Detect which cell encompasses the target text, then output its [x, y] center coordinate. 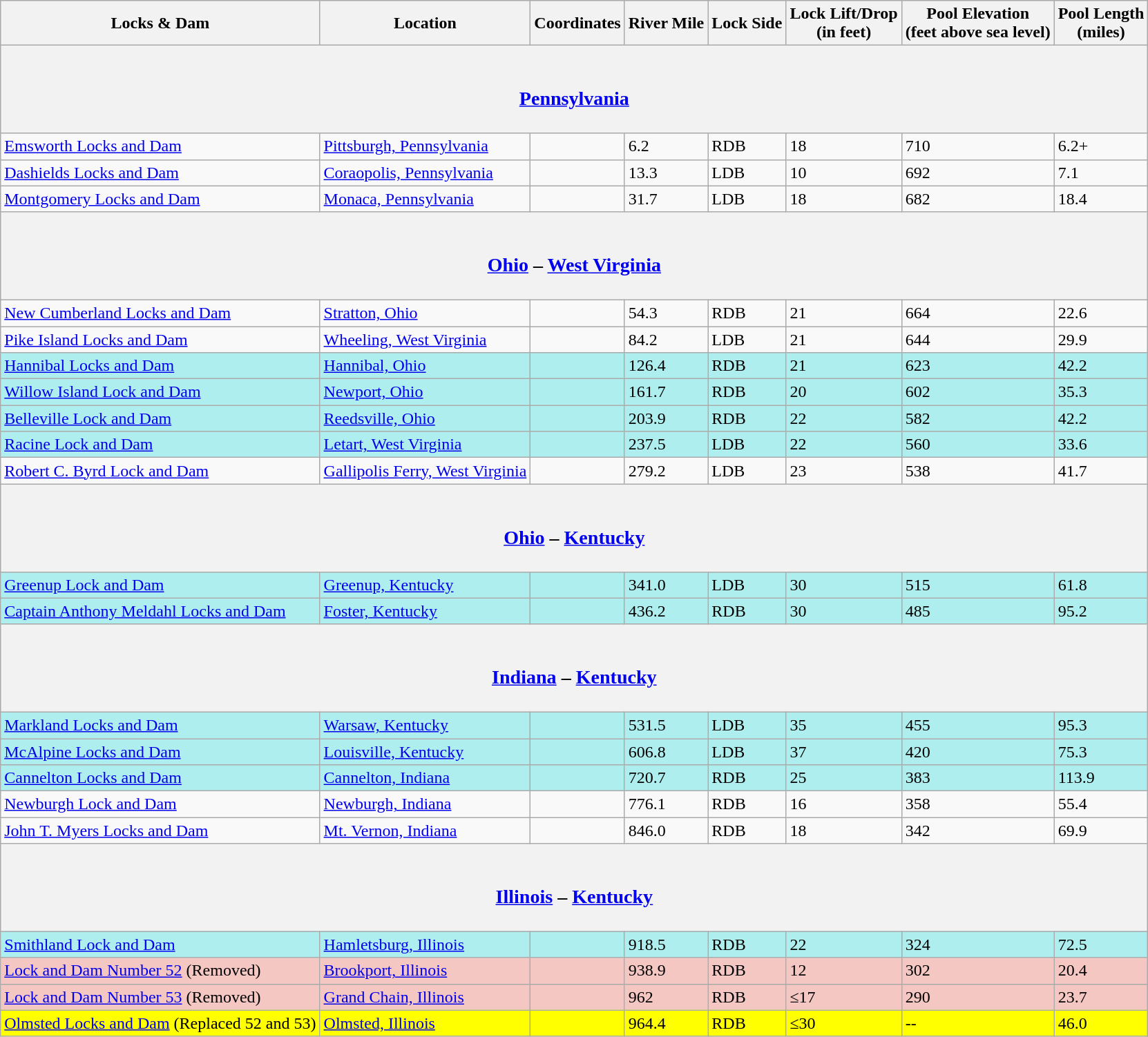
606.8 [666, 752]
Gallipolis Ferry, West Virginia [425, 471]
Stratton, Ohio [425, 313]
John T. Myers Locks and Dam [160, 831]
Monaca, Pennsylvania [425, 199]
Louisville, Kentucky [425, 752]
237.5 [666, 445]
≤30 [844, 1023]
Pool Length(miles) [1101, 23]
Lock and Dam Number 52 (Removed) [160, 971]
Ohio – West Virginia [575, 255]
-- [978, 1023]
23.7 [1101, 997]
Location [425, 23]
Letart, West Virginia [425, 445]
531.5 [666, 725]
Warsaw, Kentucky [425, 725]
342 [978, 831]
436.2 [666, 611]
664 [978, 313]
20 [844, 392]
Coraopolis, Pennsylvania [425, 173]
623 [978, 366]
Willow Island Lock and Dam [160, 392]
23 [844, 471]
75.3 [1101, 752]
10 [844, 173]
Newburgh Lock and Dam [160, 804]
Pennsylvania [575, 90]
938.9 [666, 971]
Pittsburgh, Pennsylvania [425, 146]
Smithland Lock and Dam [160, 944]
Lock Side [747, 23]
6.2+ [1101, 146]
20.4 [1101, 971]
41.7 [1101, 471]
35 [844, 725]
18.4 [1101, 199]
46.0 [1101, 1023]
Ohio – Kentucky [575, 527]
Reedsville, Ohio [425, 418]
Newburgh, Indiana [425, 804]
324 [978, 944]
560 [978, 445]
McAlpine Locks and Dam [160, 752]
Pool Elevation(feet above sea level) [978, 23]
538 [978, 471]
69.9 [1101, 831]
Olmsted Locks and Dam (Replaced 52 and 53) [160, 1023]
31.7 [666, 199]
Greenup, Kentucky [425, 585]
River Mile [666, 23]
7.1 [1101, 173]
16 [844, 804]
Newport, Ohio [425, 392]
22.6 [1101, 313]
383 [978, 778]
203.9 [666, 418]
485 [978, 611]
Hannibal Locks and Dam [160, 366]
37 [844, 752]
54.3 [666, 313]
84.2 [666, 339]
Montgomery Locks and Dam [160, 199]
New Cumberland Locks and Dam [160, 313]
Locks & Dam [160, 23]
420 [978, 752]
161.7 [666, 392]
72.5 [1101, 944]
Captain Anthony Meldahl Locks and Dam [160, 611]
61.8 [1101, 585]
33.6 [1101, 445]
Grand Chain, Illinois [425, 997]
Markland Locks and Dam [160, 725]
126.4 [666, 366]
720.7 [666, 778]
710 [978, 146]
644 [978, 339]
Belleville Lock and Dam [160, 418]
12 [844, 971]
Coordinates [577, 23]
Cannelton, Indiana [425, 778]
95.2 [1101, 611]
846.0 [666, 831]
Olmsted, Illinois [425, 1023]
341.0 [666, 585]
Pike Island Locks and Dam [160, 339]
Greenup Lock and Dam [160, 585]
Wheeling, West Virginia [425, 339]
Brookport, Illinois [425, 971]
279.2 [666, 471]
602 [978, 392]
6.2 [666, 146]
776.1 [666, 804]
964.4 [666, 1023]
≤17 [844, 997]
Emsworth Locks and Dam [160, 146]
Lock and Dam Number 53 (Removed) [160, 997]
Mt. Vernon, Indiana [425, 831]
962 [666, 997]
113.9 [1101, 778]
25 [844, 778]
Hannibal, Ohio [425, 366]
55.4 [1101, 804]
Hamletsburg, Illinois [425, 944]
358 [978, 804]
918.5 [666, 944]
13.3 [666, 173]
582 [978, 418]
Illinois – Kentucky [575, 888]
682 [978, 199]
Lock Lift/Drop(in feet) [844, 23]
515 [978, 585]
Racine Lock and Dam [160, 445]
35.3 [1101, 392]
Indiana – Kentucky [575, 668]
Cannelton Locks and Dam [160, 778]
302 [978, 971]
Dashields Locks and Dam [160, 173]
Robert C. Byrd Lock and Dam [160, 471]
29.9 [1101, 339]
290 [978, 997]
Foster, Kentucky [425, 611]
692 [978, 173]
455 [978, 725]
95.3 [1101, 725]
